Return the (X, Y) coordinate for the center point of the cell that contains the specified text.  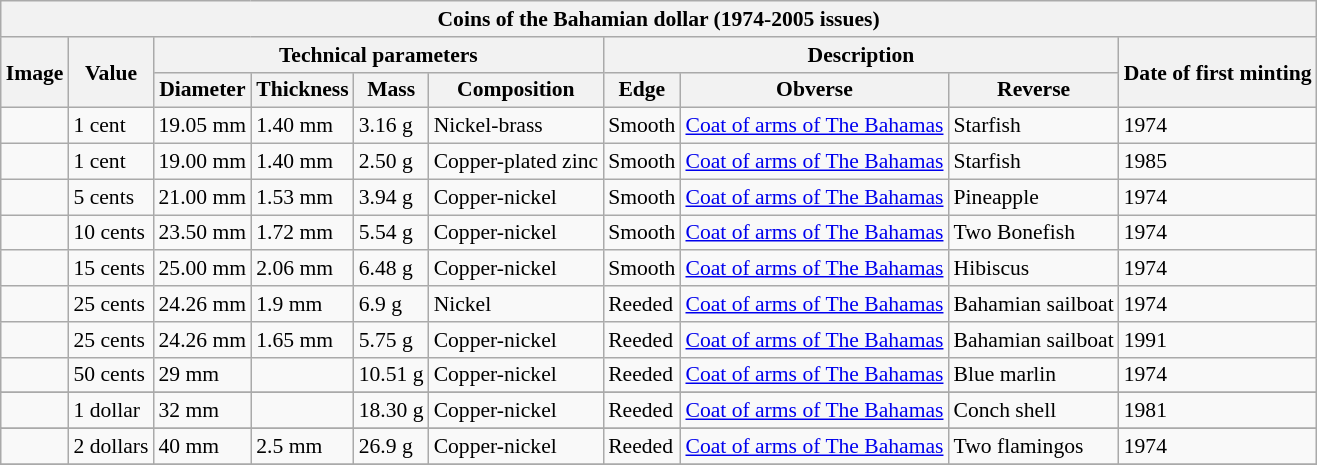
Nickel (516, 304)
32 mm (203, 411)
1985 (1218, 162)
Description (861, 55)
10.51 g (392, 375)
1 dollar (110, 411)
6.48 g (392, 269)
26.9 g (392, 447)
Copper-plated zinc (516, 162)
10 cents (110, 233)
Value (110, 72)
Image (35, 72)
21.00 mm (203, 197)
2.06 mm (302, 269)
Thickness (302, 90)
2.5 mm (302, 447)
18.30 g (392, 411)
Mass (392, 90)
3.16 g (392, 126)
15 cents (110, 269)
5.75 g (392, 340)
25.00 mm (203, 269)
5.54 g (392, 233)
40 mm (203, 447)
6.9 g (392, 304)
1.53 mm (302, 197)
23.50 mm (203, 233)
1981 (1218, 411)
Blue marlin (1034, 375)
Two flamingos (1034, 447)
Two Bonefish (1034, 233)
1.9 mm (302, 304)
Date of first minting (1218, 72)
Technical parameters (379, 55)
3.94 g (392, 197)
Coins of the Bahamian dollar (1974-2005 issues) (659, 19)
Composition (516, 90)
19.00 mm (203, 162)
29 mm (203, 375)
5 cents (110, 197)
Hibiscus (1034, 269)
2.50 g (392, 162)
19.05 mm (203, 126)
Edge (642, 90)
1.65 mm (302, 340)
1.72 mm (302, 233)
Conch shell (1034, 411)
Obverse (814, 90)
Pineapple (1034, 197)
50 cents (110, 375)
Reverse (1034, 90)
2 dollars (110, 447)
Nickel-brass (516, 126)
Diameter (203, 90)
1991 (1218, 340)
